Find where the given text appears and provide that cell's center as (X, Y) coordinate. 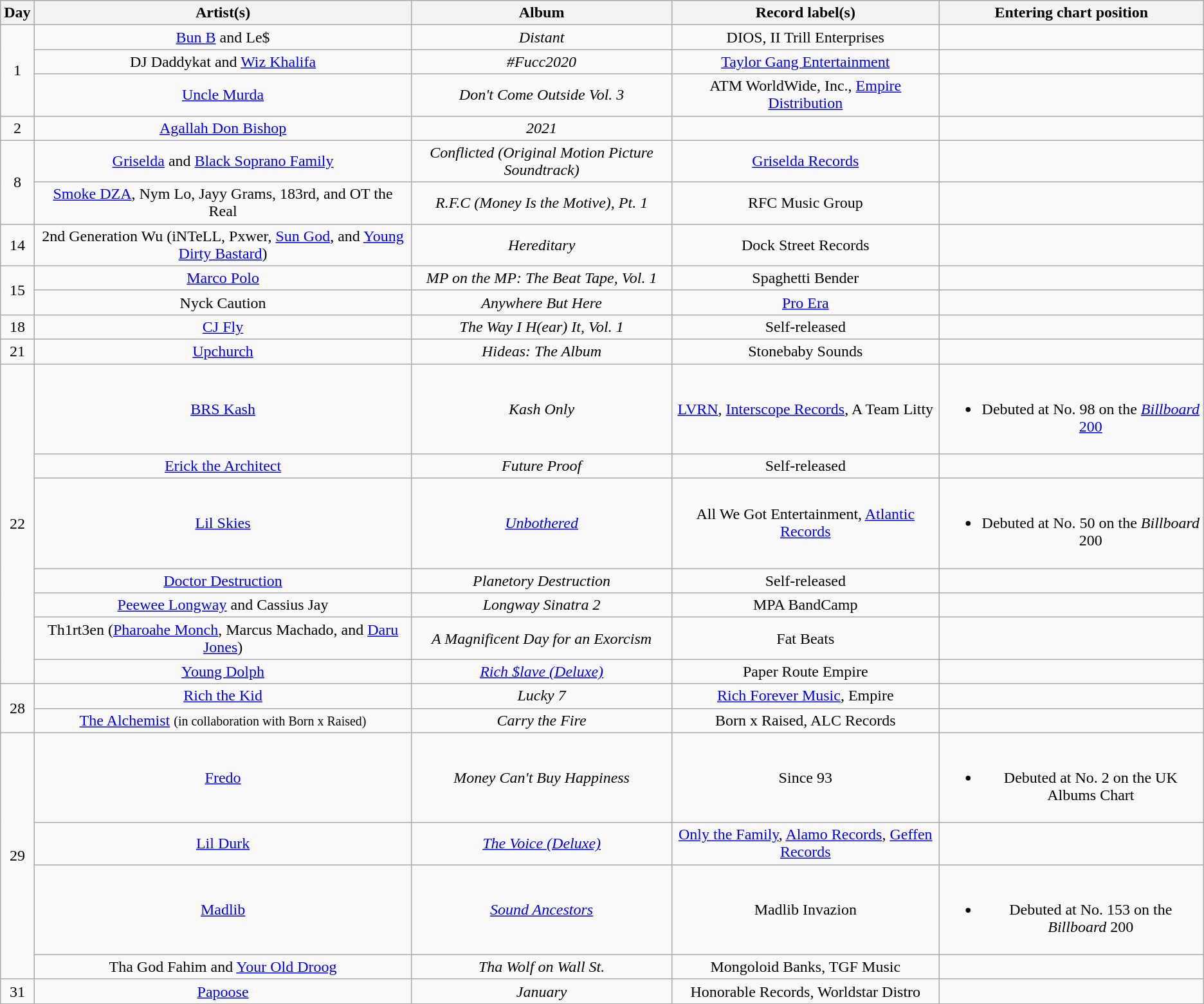
Rich $lave (Deluxe) (542, 671)
Smoke DZA, Nym Lo, Jayy Grams, 183rd, and OT the Real (223, 203)
Planetory Destruction (542, 581)
Spaghetti Bender (805, 278)
Mongoloid Banks, TGF Music (805, 967)
Born x Raised, ALC Records (805, 720)
Future Proof (542, 466)
Doctor Destruction (223, 581)
Debuted at No. 153 on the Billboard 200 (1072, 909)
Don't Come Outside Vol. 3 (542, 95)
The Alchemist (in collaboration with Born x Raised) (223, 720)
MP on the MP: The Beat Tape, Vol. 1 (542, 278)
ATM WorldWide, Inc., Empire Distribution (805, 95)
Hideas: The Album (542, 351)
Debuted at No. 98 on the Billboard 200 (1072, 409)
Madlib (223, 909)
CJ Fly (223, 327)
Artist(s) (223, 13)
31 (17, 991)
Record label(s) (805, 13)
8 (17, 182)
R.F.C (Money Is the Motive), Pt. 1 (542, 203)
29 (17, 855)
Madlib Invazion (805, 909)
Album (542, 13)
Fat Beats (805, 638)
Fredo (223, 778)
2 (17, 128)
Rich the Kid (223, 696)
Lucky 7 (542, 696)
28 (17, 708)
Debuted at No. 50 on the Billboard 200 (1072, 524)
Agallah Don Bishop (223, 128)
Paper Route Empire (805, 671)
Stonebaby Sounds (805, 351)
The Way I H(ear) It, Vol. 1 (542, 327)
All We Got Entertainment, Atlantic Records (805, 524)
Th1rt3en (Pharoahe Monch, Marcus Machado, and Daru Jones) (223, 638)
Longway Sinatra 2 (542, 605)
Conflicted (Original Motion Picture Soundtrack) (542, 161)
Nyck Caution (223, 302)
Griselda and Black Soprano Family (223, 161)
Tha Wolf on Wall St. (542, 967)
Only the Family, Alamo Records, Geffen Records (805, 844)
Young Dolph (223, 671)
Anywhere But Here (542, 302)
Day (17, 13)
Bun B and Le$ (223, 37)
Debuted at No. 2 on the UK Albums Chart (1072, 778)
LVRN, Interscope Records, A Team Litty (805, 409)
Marco Polo (223, 278)
2021 (542, 128)
MPA BandCamp (805, 605)
Upchurch (223, 351)
DIOS, II Trill Enterprises (805, 37)
Taylor Gang Entertainment (805, 62)
The Voice (Deluxe) (542, 844)
Money Can't Buy Happiness (542, 778)
A Magnificent Day for an Exorcism (542, 638)
Distant (542, 37)
Lil Durk (223, 844)
Griselda Records (805, 161)
21 (17, 351)
Uncle Murda (223, 95)
14 (17, 244)
18 (17, 327)
BRS Kash (223, 409)
DJ Daddykat and Wiz Khalifa (223, 62)
RFC Music Group (805, 203)
Carry the Fire (542, 720)
15 (17, 290)
Entering chart position (1072, 13)
Rich Forever Music, Empire (805, 696)
Lil Skies (223, 524)
Tha God Fahim and Your Old Droog (223, 967)
2nd Generation Wu (iNTeLL, Pxwer, Sun God, and Young Dirty Bastard) (223, 244)
January (542, 991)
22 (17, 524)
Peewee Longway and Cassius Jay (223, 605)
Erick the Architect (223, 466)
Hereditary (542, 244)
Pro Era (805, 302)
Unbothered (542, 524)
Honorable Records, Worldstar Distro (805, 991)
Papoose (223, 991)
Sound Ancestors (542, 909)
1 (17, 71)
Dock Street Records (805, 244)
Kash Only (542, 409)
Since 93 (805, 778)
#Fucc2020 (542, 62)
